Return the [X, Y] coordinate for the center point of the cell that contains the specified text.  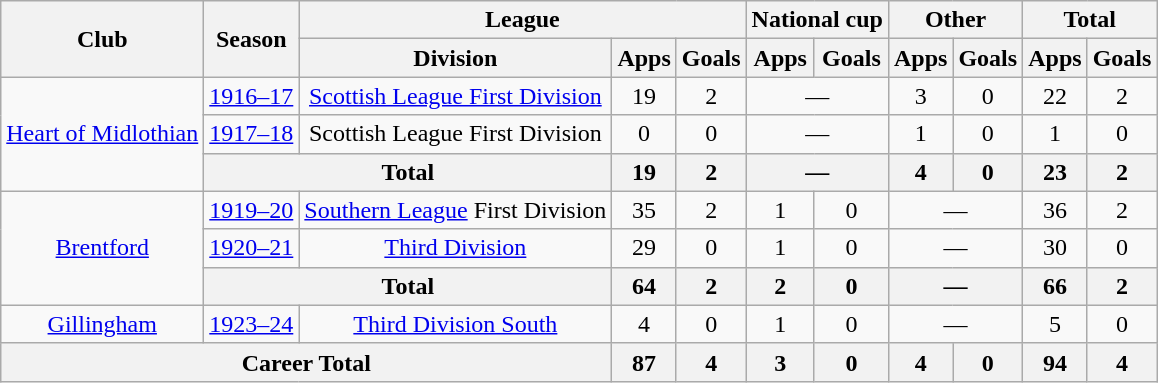
23 [1055, 172]
Club [102, 39]
1919–20 [252, 210]
64 [644, 286]
League [522, 20]
Heart of Midlothian [102, 134]
35 [644, 210]
1923–24 [252, 324]
30 [1055, 248]
Season [252, 39]
Southern League First Division [456, 210]
36 [1055, 210]
29 [644, 248]
1916–17 [252, 96]
Other [955, 20]
1917–18 [252, 134]
5 [1055, 324]
Division [456, 58]
Third Division South [456, 324]
22 [1055, 96]
1920–21 [252, 248]
87 [644, 362]
94 [1055, 362]
Third Division [456, 248]
Gillingham [102, 324]
66 [1055, 286]
National cup [817, 20]
Brentford [102, 248]
Career Total [306, 362]
